Scan for the cell matching the given text and deliver its [x, y] coordinate at center. 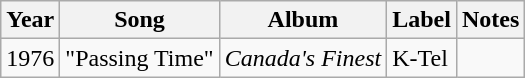
Label [422, 20]
Canada's Finest [303, 58]
Song [140, 20]
Notes [490, 20]
K-Tel [422, 58]
Album [303, 20]
1976 [30, 58]
Year [30, 20]
"Passing Time" [140, 58]
